Capture the cell that displays the provided text and extract its (x, y) central coordinate. 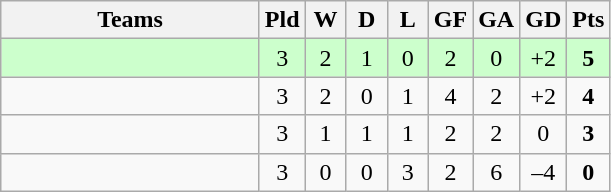
5 (588, 58)
GD (544, 20)
6 (496, 172)
W (326, 20)
GA (496, 20)
GF (450, 20)
–4 (544, 172)
Pld (282, 20)
L (408, 20)
D (366, 20)
Teams (130, 20)
Pts (588, 20)
